Determine the [X, Y] coordinate at the center of the cell enclosing the given text.  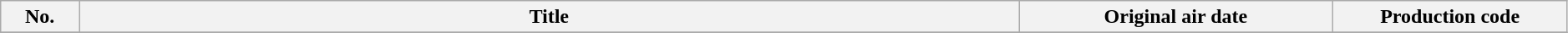
Original air date [1176, 17]
Title [550, 17]
Production code [1450, 17]
No. [40, 17]
